Find where the given text appears and provide that cell's center as (x, y) coordinate. 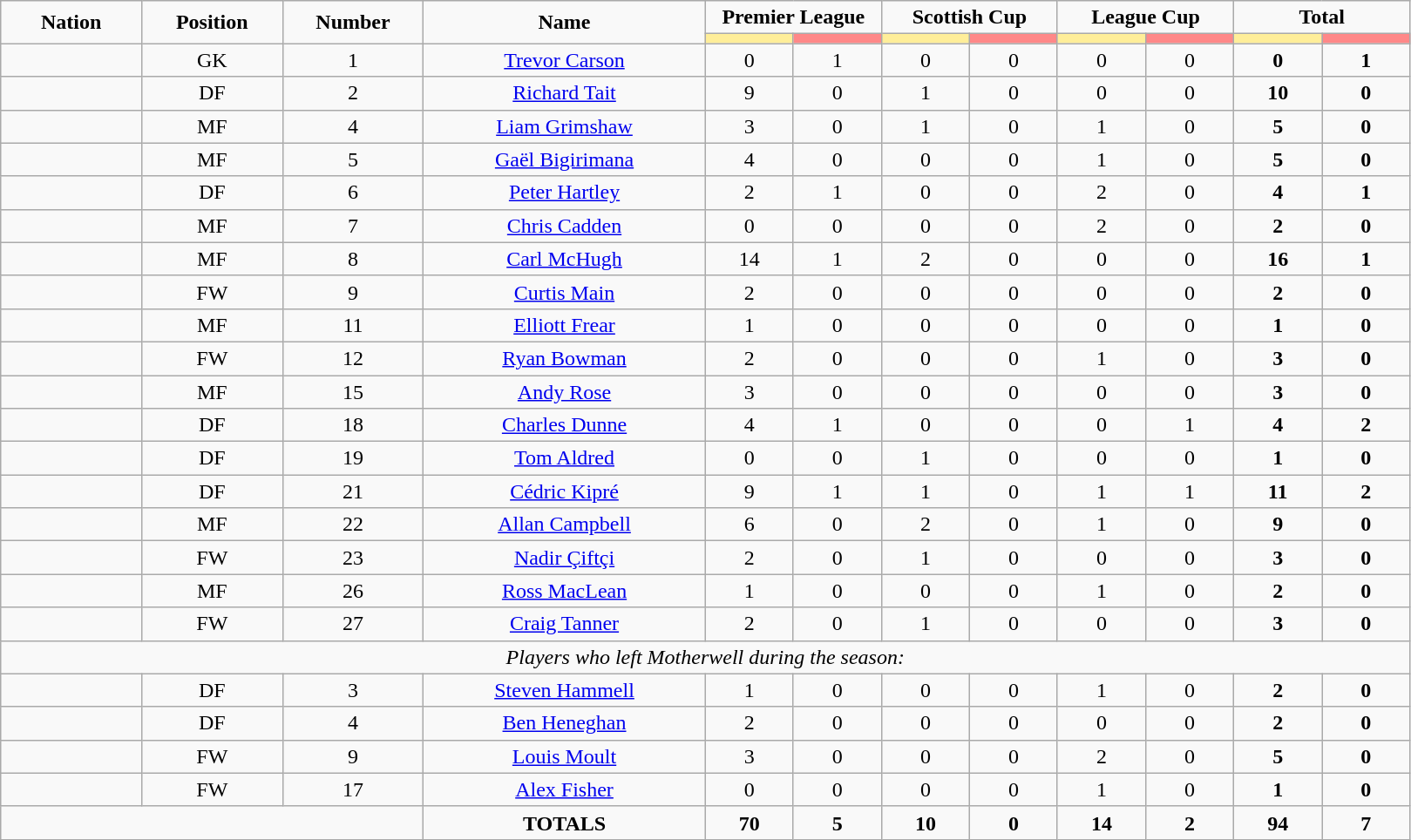
18 (353, 425)
Charles Dunne (565, 425)
Peter Hartley (565, 193)
12 (353, 358)
27 (353, 624)
Carl McHugh (565, 259)
Ben Heneghan (565, 723)
19 (353, 458)
Liam Grimshaw (565, 126)
22 (353, 525)
23 (353, 558)
8 (353, 259)
Chris Cadden (565, 226)
Nadir Çiftçi (565, 558)
Cédric Kipré (565, 491)
Trevor Carson (565, 60)
Position (212, 23)
Tom Aldred (565, 458)
Steven Hammell (565, 690)
Craig Tanner (565, 624)
Scottish Cup (969, 17)
Alex Fisher (565, 789)
21 (353, 491)
Number (353, 23)
Gaël Bigirimana (565, 159)
Richard Tait (565, 93)
Louis Moult (565, 756)
Ross MacLean (565, 591)
Name (565, 23)
Players who left Motherwell during the season: (706, 657)
Allan Campbell (565, 525)
TOTALS (565, 823)
Nation (71, 23)
Total (1322, 17)
17 (353, 789)
Andy Rose (565, 391)
League Cup (1145, 17)
26 (353, 591)
94 (1278, 823)
GK (212, 60)
70 (750, 823)
Ryan Bowman (565, 358)
Premier League (793, 17)
Curtis Main (565, 292)
15 (353, 391)
Elliott Frear (565, 325)
16 (1278, 259)
